From the cell containing the given text, extract its center point as (x, y) coordinate. 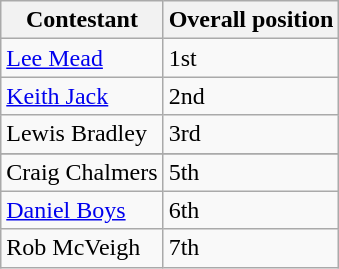
1st (251, 58)
7th (251, 248)
5th (251, 172)
Lewis Bradley (82, 134)
3rd (251, 134)
Daniel Boys (82, 210)
Lee Mead (82, 58)
Craig Chalmers (82, 172)
Overall position (251, 20)
Contestant (82, 20)
Rob McVeigh (82, 248)
6th (251, 210)
2nd (251, 96)
Keith Jack (82, 96)
